Return (X, Y) of the center of cell containing provided text 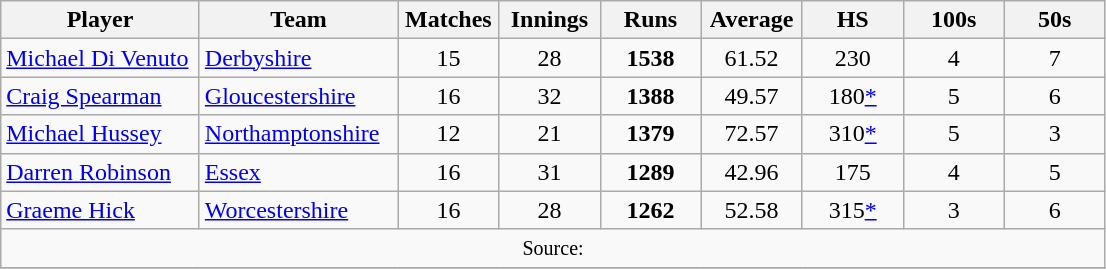
1388 (650, 96)
Craig Spearman (100, 96)
15 (448, 58)
72.57 (752, 134)
Worcestershire (298, 210)
7 (1054, 58)
Gloucestershire (298, 96)
HS (852, 20)
Runs (650, 20)
Michael Di Venuto (100, 58)
Michael Hussey (100, 134)
315* (852, 210)
Source: (554, 248)
1538 (650, 58)
Matches (448, 20)
21 (550, 134)
Player (100, 20)
230 (852, 58)
180* (852, 96)
52.58 (752, 210)
Darren Robinson (100, 172)
Graeme Hick (100, 210)
100s (954, 20)
Northamptonshire (298, 134)
Average (752, 20)
42.96 (752, 172)
175 (852, 172)
1262 (650, 210)
49.57 (752, 96)
310* (852, 134)
Derbyshire (298, 58)
32 (550, 96)
Team (298, 20)
31 (550, 172)
Innings (550, 20)
12 (448, 134)
1289 (650, 172)
1379 (650, 134)
61.52 (752, 58)
Essex (298, 172)
50s (1054, 20)
